Return the (X, Y) coordinate for the center point of the cell that contains the specified text.  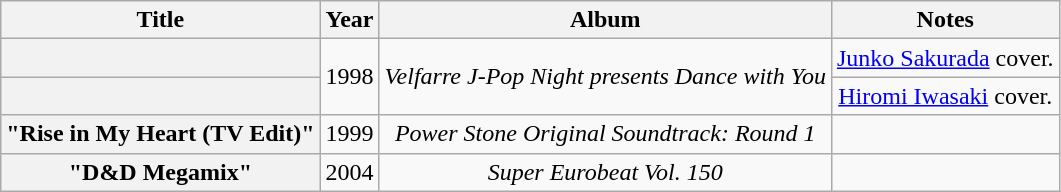
Album (605, 20)
"Rise in My Heart (TV Edit)" (160, 134)
Velfarre J-Pop Night presents Dance with You (605, 77)
2004 (350, 172)
Notes (945, 20)
1998 (350, 77)
Title (160, 20)
1999 (350, 134)
Year (350, 20)
"D&D Megamix" (160, 172)
Super Eurobeat Vol. 150 (605, 172)
Junko Sakurada cover. (945, 58)
Hiromi Iwasaki cover. (945, 96)
Power Stone Original Soundtrack: Round 1 (605, 134)
